From the cell containing the given text, extract its center point as (X, Y) coordinate. 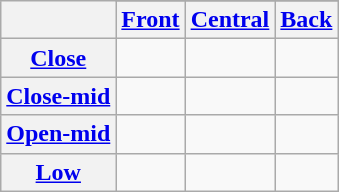
Back (306, 20)
Front (150, 20)
Open-mid (58, 134)
Central (230, 20)
Close-mid (58, 96)
Low (58, 172)
Close (58, 58)
